Return [x, y] of the center of cell containing provided text 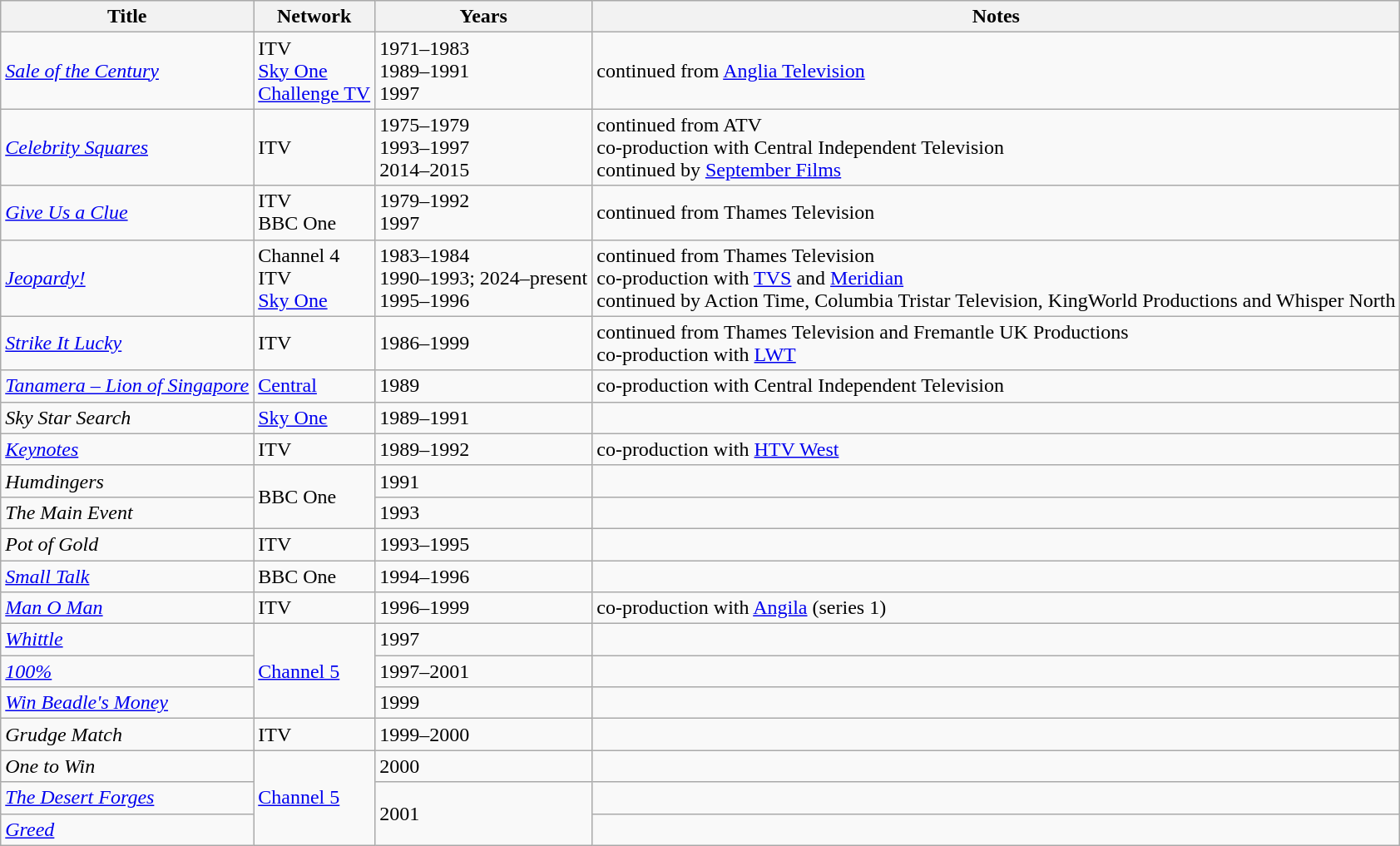
Sky One [314, 418]
Greed [127, 829]
Jeopardy! [127, 278]
Sale of the Century [127, 71]
1993–1995 [484, 544]
1999–2000 [484, 735]
Man O Man [127, 608]
continued from Anglia Television [997, 71]
Keynotes [127, 449]
Whittle [127, 640]
Give Us a Clue [127, 213]
ITVSky OneChallenge TV [314, 71]
1989–1991 [484, 418]
Network [314, 17]
1999 [484, 703]
1994–1996 [484, 576]
Humdingers [127, 481]
Pot of Gold [127, 544]
2001 [484, 814]
Sky Star Search [127, 418]
1989 [484, 386]
One to Win [127, 766]
Strike It Lucky [127, 343]
Win Beadle's Money [127, 703]
1983–19841990–1993; 2024–present1995–1996 [484, 278]
continued from Thames Television and Fremantle UK Productionsco-production with LWT [997, 343]
Grudge Match [127, 735]
continued from Thames Television [997, 213]
Years [484, 17]
Central [314, 386]
co-production with HTV West [997, 449]
1975–19791993–19972014–2015 [484, 147]
Tanamera – Lion of Singapore [127, 386]
Title [127, 17]
2000 [484, 766]
Celebrity Squares [127, 147]
1989–1992 [484, 449]
1993 [484, 512]
The Main Event [127, 512]
1971–19831989–19911997 [484, 71]
co-production with Central Independent Television [997, 386]
Notes [997, 17]
1997 [484, 640]
1991 [484, 481]
Small Talk [127, 576]
1997–2001 [484, 671]
continued from ATVco-production with Central Independent Televisioncontinued by September Films [997, 147]
1996–1999 [484, 608]
1979–19921997 [484, 213]
ITVBBC One [314, 213]
Channel 4ITVSky One [314, 278]
co-production with Angila (series 1) [997, 608]
100% [127, 671]
The Desert Forges [127, 798]
1986–1999 [484, 343]
